Return the (x, y) coordinate for the center point of the cell that contains the specified text.  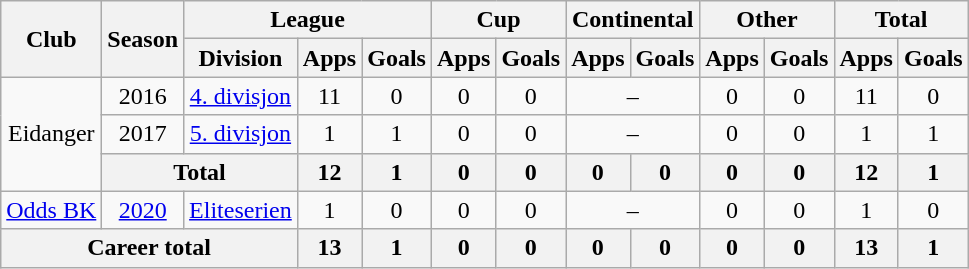
Club (52, 39)
Continental (633, 20)
League (308, 20)
2016 (143, 96)
Eidanger (52, 134)
2020 (143, 210)
5. divisjon (241, 134)
Eliteserien (241, 210)
Season (143, 39)
Career total (150, 248)
Division (241, 58)
4. divisjon (241, 96)
Cup (498, 20)
Odds BK (52, 210)
2017 (143, 134)
Other (767, 20)
